Return (x, y) of the center of cell containing provided text 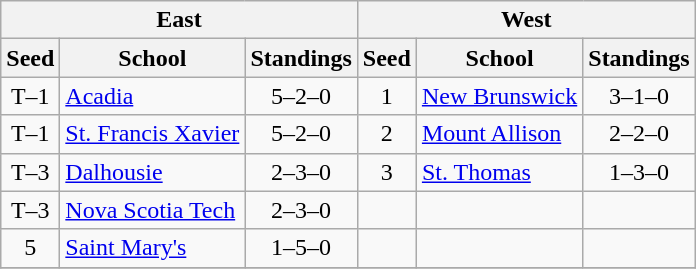
5 (30, 248)
St. Francis Xavier (152, 134)
2–2–0 (639, 134)
West (526, 20)
1–3–0 (639, 172)
Dalhousie (152, 172)
East (180, 20)
Saint Mary's (152, 248)
1 (386, 96)
Nova Scotia Tech (152, 210)
Mount Allison (499, 134)
St. Thomas (499, 172)
2 (386, 134)
Acadia (152, 96)
New Brunswick (499, 96)
3–1–0 (639, 96)
3 (386, 172)
1–5–0 (301, 248)
